Scan for the cell matching the given text and deliver its (x, y) coordinate at center. 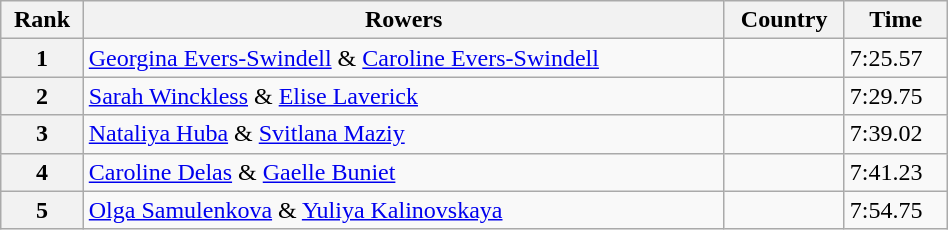
Rank (42, 20)
Georgina Evers-Swindell & Caroline Evers-Swindell (404, 58)
2 (42, 96)
1 (42, 58)
7:29.75 (896, 96)
4 (42, 172)
7:39.02 (896, 134)
7:25.57 (896, 58)
3 (42, 134)
Rowers (404, 20)
Time (896, 20)
Olga Samulenkova & Yuliya Kalinovskaya (404, 210)
Nataliya Huba & Svitlana Maziy (404, 134)
7:54.75 (896, 210)
7:41.23 (896, 172)
Caroline Delas & Gaelle Buniet (404, 172)
Sarah Winckless & Elise Laverick (404, 96)
5 (42, 210)
Country (784, 20)
